Provide the (x, y) coordinate of the cell's center where the given text is located.  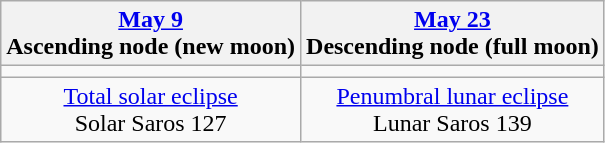
May 23Descending node (full moon) (453, 34)
Total solar eclipseSolar Saros 127 (151, 110)
May 9Ascending node (new moon) (151, 34)
Penumbral lunar eclipseLunar Saros 139 (453, 110)
